Scan for the cell matching the given text and deliver its [x, y] coordinate at center. 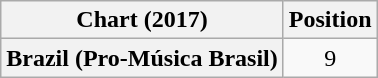
9 [330, 58]
Chart (2017) [142, 20]
Brazil (Pro-Música Brasil) [142, 58]
Position [330, 20]
